Capture the cell that displays the provided text and extract its (X, Y) central coordinate. 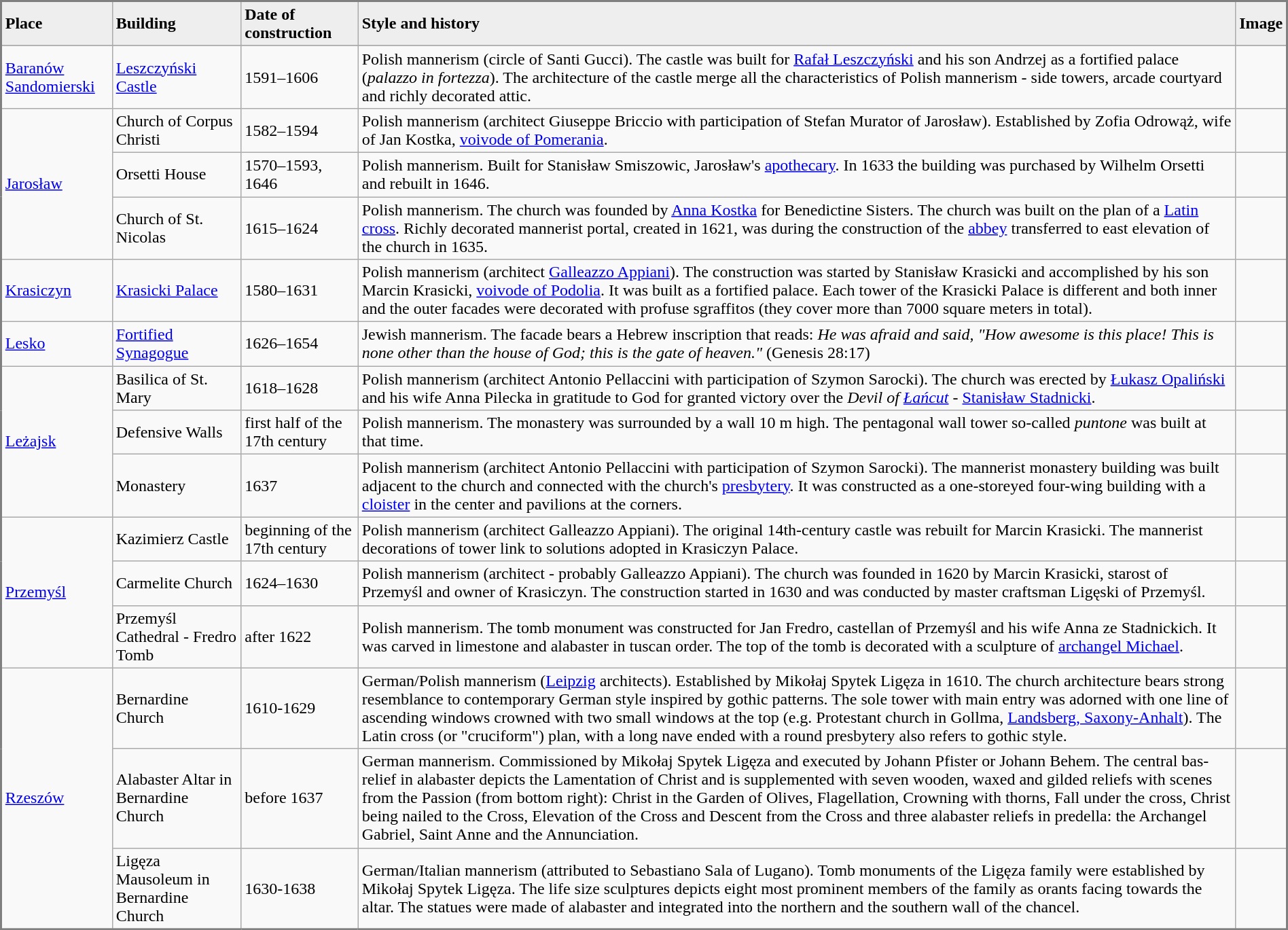
Polish mannerism. The monastery was surrounded by a wall 10 m high. The pentagonal wall tower so-called puntone was built at that time. (796, 432)
Style and history (796, 24)
first half of the 17th century (300, 432)
1626–1654 (300, 344)
Leszczyński Castle (177, 77)
Krasiczyn (57, 291)
Image (1262, 24)
Krasicki Palace (177, 291)
Ligęza Mausoleum in Bernardine Church (177, 889)
Fortified Synagogue (177, 344)
Przemyśl Cathedral - Fredro Tomb (177, 637)
1618–1628 (300, 389)
Church of St. Nicolas (177, 228)
1637 (300, 486)
1630-1638 (300, 889)
Leżajsk (57, 442)
Building (177, 24)
Monastery (177, 486)
beginning of the 17th century (300, 539)
1624–1630 (300, 583)
Rzeszów (57, 798)
1570–1593, 1646 (300, 174)
Baranów Sandomierski (57, 77)
Alabaster Altar in Bernardine Church (177, 798)
Jarosław (57, 183)
Place (57, 24)
after 1622 (300, 637)
Church of Corpus Christi (177, 130)
Orsetti House (177, 174)
1615–1624 (300, 228)
1610-1629 (300, 708)
before 1637 (300, 798)
Kazimierz Castle (177, 539)
Bernardine Church (177, 708)
Lesko (57, 344)
Basilica of St. Mary (177, 389)
Defensive Walls (177, 432)
Carmelite Church (177, 583)
Date of construction (300, 24)
Polish mannerism. Built for Stanisław Smiszowic, Jarosław's apothecary. In 1633 the building was purchased by Wilhelm Orsetti and rebuilt in 1646. (796, 174)
1591–1606 (300, 77)
1582–1594 (300, 130)
Przemyśl (57, 592)
1580–1631 (300, 291)
